Provide the (X, Y) coordinate of the cell's center where the given text is located.  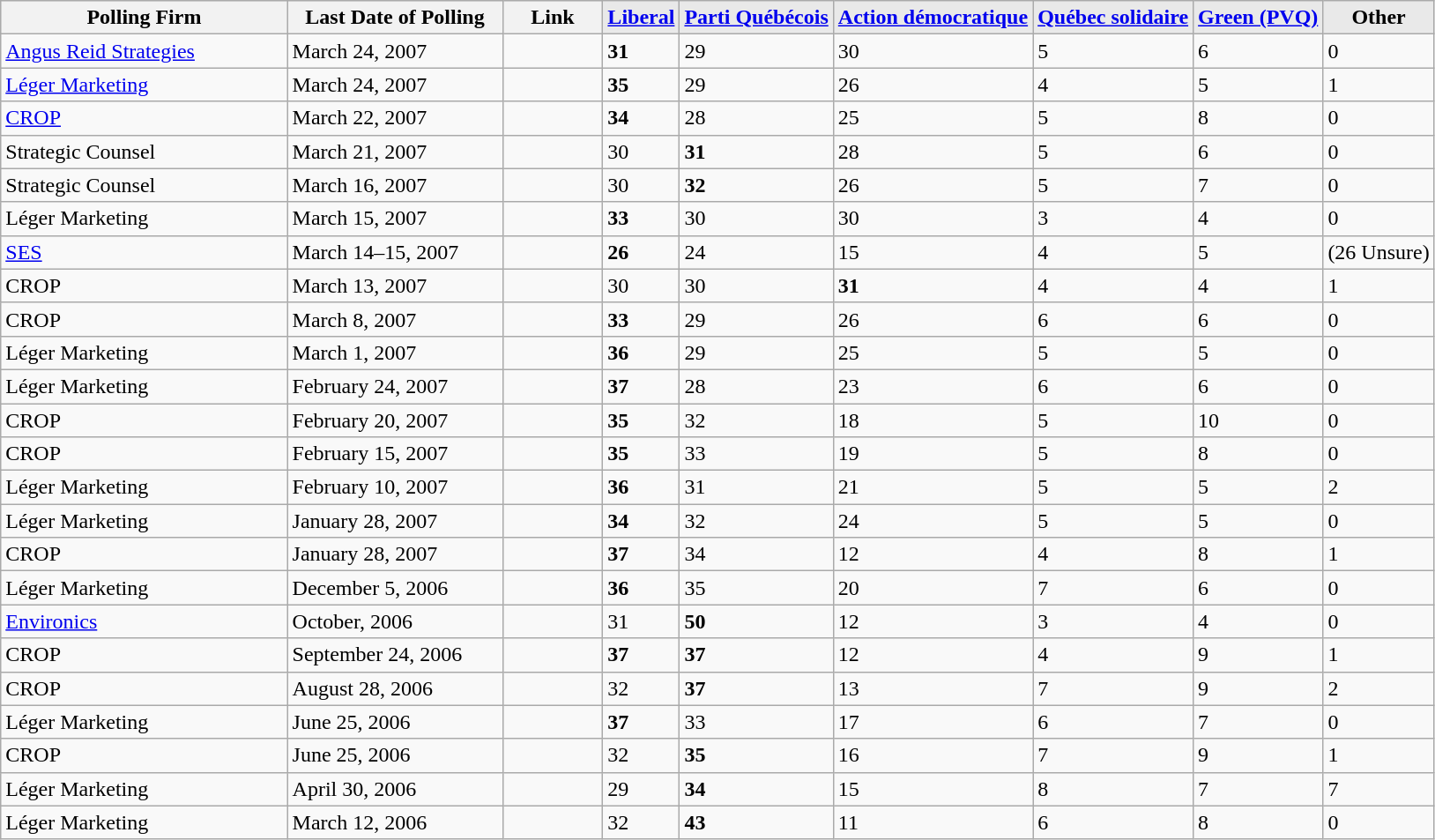
Parti Québécois (756, 18)
Link (553, 18)
Liberal (642, 18)
March 1, 2007 (395, 353)
21 (933, 487)
10 (1259, 420)
February 20, 2007 (395, 420)
February 15, 2007 (395, 454)
20 (933, 588)
March 15, 2007 (395, 219)
16 (933, 755)
11 (933, 822)
17 (933, 722)
43 (756, 822)
Action démocratique (933, 18)
SES (145, 252)
Polling Firm (145, 18)
December 5, 2006 (395, 588)
50 (756, 621)
Environics (145, 621)
23 (933, 386)
March 22, 2007 (395, 118)
March 13, 2007 (395, 286)
Green (PVQ) (1259, 18)
Other (1379, 18)
13 (933, 688)
Last Date of Polling (395, 18)
August 28, 2006 (395, 688)
February 24, 2007 (395, 386)
19 (933, 454)
March 14–15, 2007 (395, 252)
March 16, 2007 (395, 185)
Québec solidaire (1113, 18)
18 (933, 420)
October, 2006 (395, 621)
September 24, 2006 (395, 655)
March 12, 2006 (395, 822)
March 21, 2007 (395, 152)
Angus Reid Strategies (145, 51)
(26 Unsure) (1379, 252)
April 30, 2006 (395, 789)
March 8, 2007 (395, 319)
February 10, 2007 (395, 487)
